Output the [X, Y] coordinate of the center of the cell containing the given text.  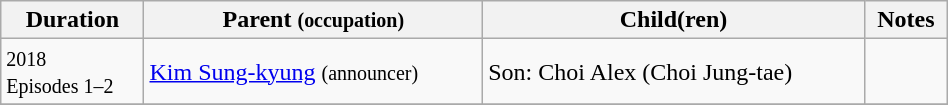
Child(ren) [674, 20]
Duration [72, 20]
2018Episodes 1–2 [72, 72]
Parent (occupation) [314, 20]
Son: Choi Alex (Choi Jung-tae) [674, 72]
Notes [906, 20]
Kim Sung-kyung (announcer) [314, 72]
